For the text-containing cell, return its midpoint in [x, y] coordinate format. 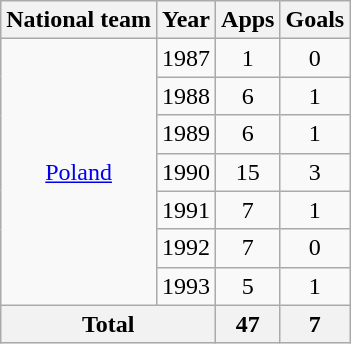
1987 [186, 58]
47 [248, 324]
Poland [79, 172]
Total [108, 324]
5 [248, 286]
1991 [186, 210]
Apps [248, 20]
1990 [186, 172]
1988 [186, 96]
15 [248, 172]
1993 [186, 286]
3 [315, 172]
1992 [186, 248]
1989 [186, 134]
Goals [315, 20]
National team [79, 20]
Year [186, 20]
